Return (x, y) of the center of cell containing provided text 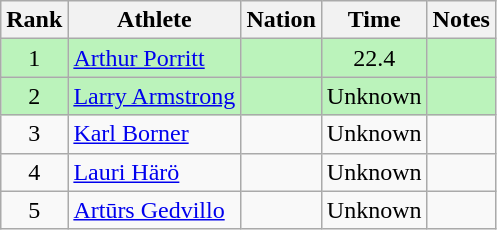
1 (34, 58)
4 (34, 172)
5 (34, 210)
2 (34, 96)
Notes (461, 20)
Arthur Porritt (154, 58)
Artūrs Gedvillo (154, 210)
3 (34, 134)
Lauri Härö (154, 172)
22.4 (374, 58)
Larry Armstrong (154, 96)
Nation (281, 20)
Rank (34, 20)
Karl Borner (154, 134)
Athlete (154, 20)
Time (374, 20)
